Detect which cell encompasses the target text, then output its (x, y) center coordinate. 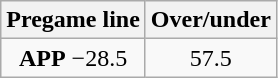
57.5 (210, 58)
APP −28.5 (74, 58)
Over/under (210, 20)
Pregame line (74, 20)
